For the text-containing cell, return its midpoint in [x, y] coordinate format. 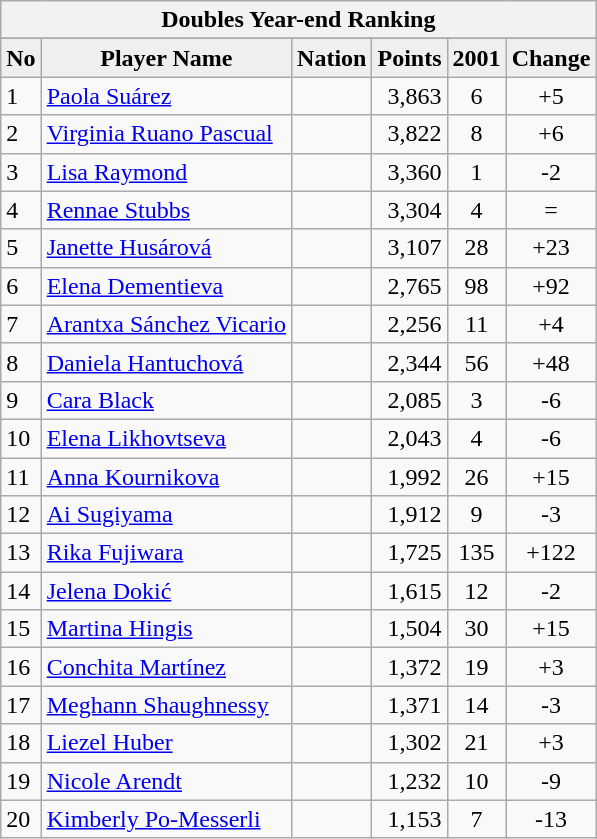
1,153 [410, 819]
2,043 [410, 438]
3,360 [410, 172]
3,822 [410, 134]
Meghann Shaughnessy [166, 705]
Elena Dementieva [166, 286]
Elena Likhovtseva [166, 438]
98 [476, 286]
Nation [332, 58]
13 [21, 553]
2,344 [410, 362]
+5 [551, 96]
1,725 [410, 553]
3,304 [410, 210]
1,504 [410, 629]
Kimberly Po-Messerli [166, 819]
16 [21, 667]
18 [21, 743]
Daniela Hantuchová [166, 362]
17 [21, 705]
+4 [551, 324]
+23 [551, 248]
Rennae Stubbs [166, 210]
Virginia Ruano Pascual [166, 134]
28 [476, 248]
21 [476, 743]
1,615 [410, 591]
3,863 [410, 96]
30 [476, 629]
1,992 [410, 477]
135 [476, 553]
Doubles Year-end Ranking [298, 20]
+6 [551, 134]
Paola Suárez [166, 96]
Ai Sugiyama [166, 515]
1,912 [410, 515]
Rika Fujiwara [166, 553]
26 [476, 477]
3,107 [410, 248]
No [21, 58]
5 [21, 248]
Player Name [166, 58]
Lisa Raymond [166, 172]
Change [551, 58]
-13 [551, 819]
Anna Kournikova [166, 477]
Jelena Dokić [166, 591]
Janette Husárová [166, 248]
-9 [551, 781]
2001 [476, 58]
Arantxa Sánchez Vicario [166, 324]
1,302 [410, 743]
Cara Black [166, 400]
Martina Hingis [166, 629]
2 [21, 134]
Conchita Martínez [166, 667]
Points [410, 58]
Liezel Huber [166, 743]
+48 [551, 362]
1,371 [410, 705]
Nicole Arendt [166, 781]
2,765 [410, 286]
15 [21, 629]
1,232 [410, 781]
2,085 [410, 400]
= [551, 210]
20 [21, 819]
+92 [551, 286]
2,256 [410, 324]
1,372 [410, 667]
56 [476, 362]
+122 [551, 553]
